Determine the [x, y] coordinate at the center of the cell enclosing the given text.  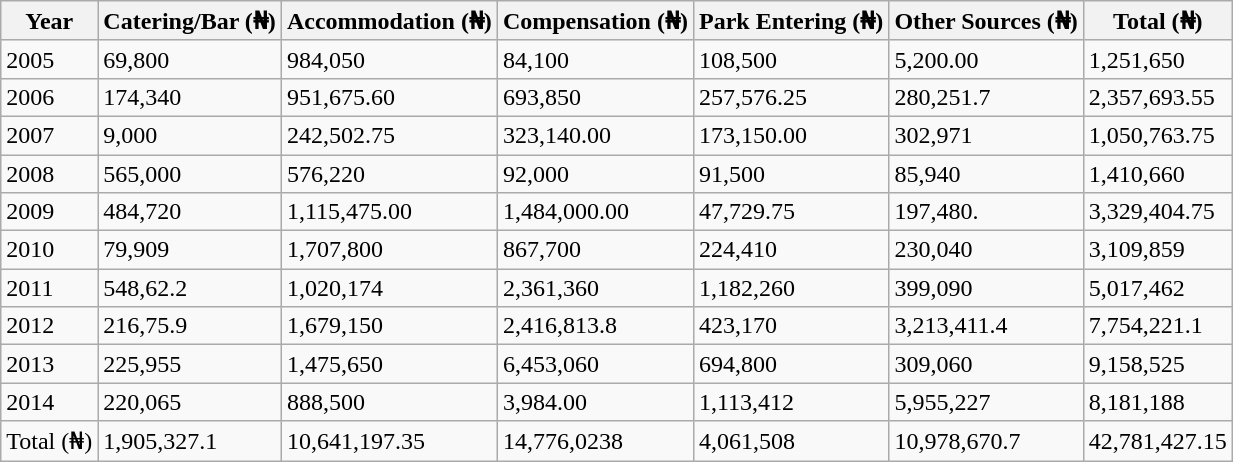
5,017,462 [1158, 288]
Accommodation (₦) [389, 21]
2005 [50, 59]
Compensation (₦) [595, 21]
280,251.7 [986, 97]
257,576.25 [790, 97]
2006 [50, 97]
5,955,227 [986, 402]
47,729.75 [790, 212]
1,679,150 [389, 326]
1,475,650 [389, 364]
225,955 [190, 364]
79,909 [190, 250]
10,978,670.7 [986, 441]
3,329,404.75 [1158, 212]
69,800 [190, 59]
242,502.75 [389, 135]
3,984.00 [595, 402]
1,484,000.00 [595, 212]
7,754,221.1 [1158, 326]
2008 [50, 173]
8,181,188 [1158, 402]
224,410 [790, 250]
576,220 [389, 173]
4,061,508 [790, 441]
565,000 [190, 173]
173,150.00 [790, 135]
1,251,650 [1158, 59]
84,100 [595, 59]
174,340 [190, 97]
Year [50, 21]
216,75.9 [190, 326]
2,361,360 [595, 288]
694,800 [790, 364]
548,62.2 [190, 288]
9,158,525 [1158, 364]
867,700 [595, 250]
Park Entering (₦) [790, 21]
197,480. [986, 212]
1,113,412 [790, 402]
2009 [50, 212]
484,720 [190, 212]
5,200.00 [986, 59]
302,971 [986, 135]
92,000 [595, 173]
6,453,060 [595, 364]
108,500 [790, 59]
1,410,660 [1158, 173]
220,065 [190, 402]
14,776,0238 [595, 441]
1,115,475.00 [389, 212]
1,182,260 [790, 288]
2,357,693.55 [1158, 97]
2012 [50, 326]
2010 [50, 250]
10,641,197.35 [389, 441]
2013 [50, 364]
2007 [50, 135]
Other Sources (₦) [986, 21]
Catering/Bar (₦) [190, 21]
309,060 [986, 364]
42,781,427.15 [1158, 441]
2014 [50, 402]
399,090 [986, 288]
85,940 [986, 173]
984,050 [389, 59]
1,050,763.75 [1158, 135]
230,040 [986, 250]
1,707,800 [389, 250]
91,500 [790, 173]
323,140.00 [595, 135]
3,109,859 [1158, 250]
423,170 [790, 326]
2,416,813.8 [595, 326]
888,500 [389, 402]
1,905,327.1 [190, 441]
1,020,174 [389, 288]
2011 [50, 288]
3,213,411.4 [986, 326]
693,850 [595, 97]
951,675.60 [389, 97]
9,000 [190, 135]
